Determine the [x, y] coordinate at the center of the cell enclosing the given text.  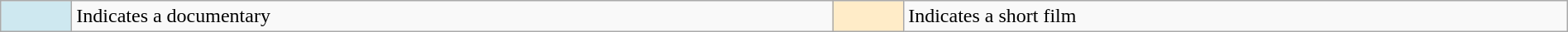
Indicates a documentary [452, 16]
Indicates a short film [1236, 16]
